For the text-containing cell, return its midpoint in [X, Y] coordinate format. 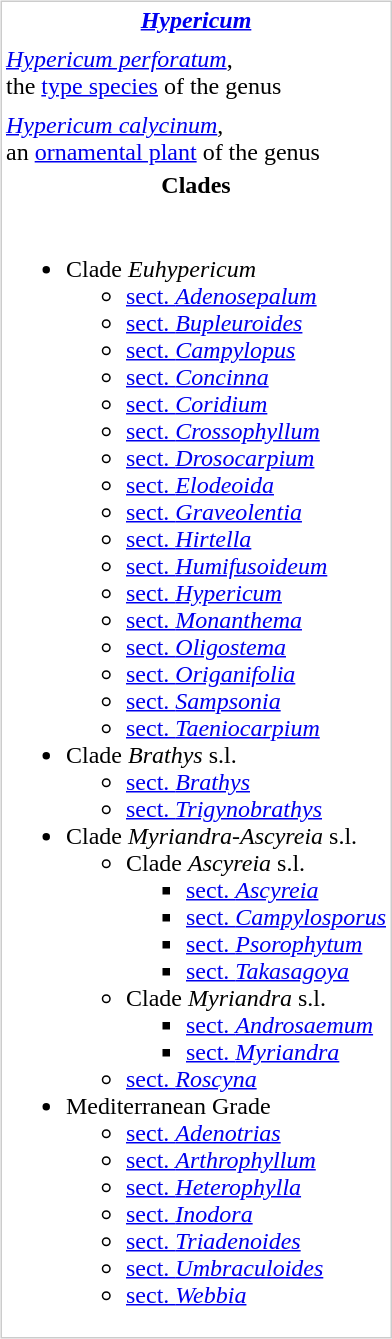
Hypericum [196, 20]
Hypericum perforatum,the type species of the genus [196, 72]
Clades [196, 185]
Hypericum calycinum,an ornamental plant of the genus [196, 138]
